Identify which cell holds the provided text, then report its (X, Y) central coordinate. 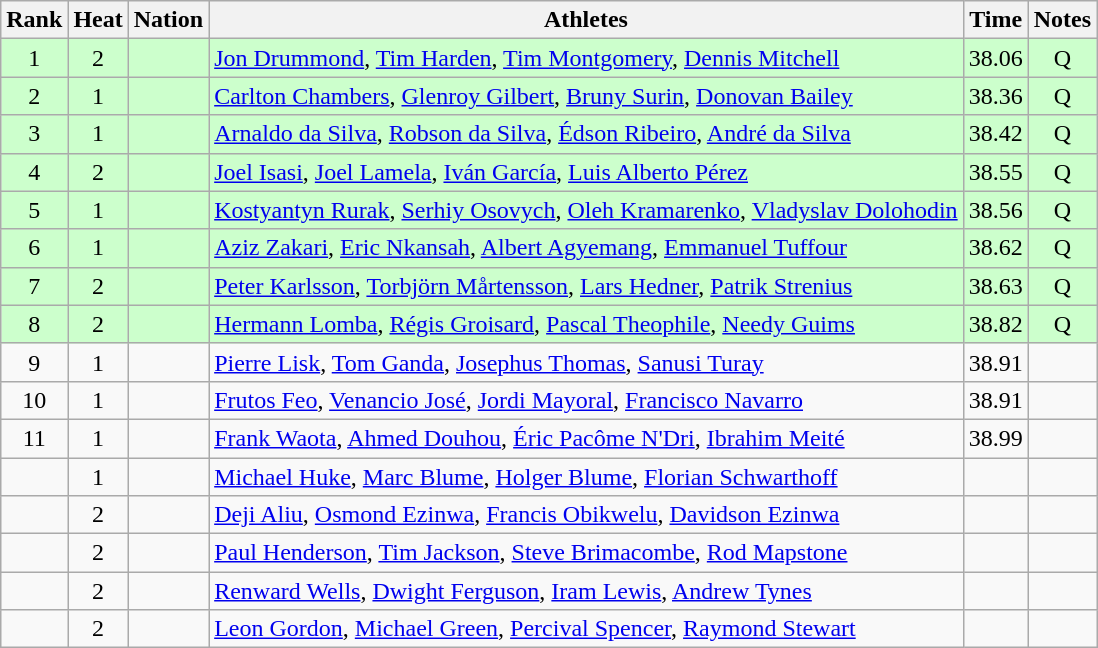
38.99 (996, 438)
Hermann Lomba, Régis Groisard, Pascal Theophile, Needy Guims (586, 324)
Renward Wells, Dwight Ferguson, Iram Lewis, Andrew Tynes (586, 591)
Athletes (586, 20)
6 (34, 248)
Rank (34, 20)
Michael Huke, Marc Blume, Holger Blume, Florian Schwarthoff (586, 477)
Aziz Zakari, Eric Nkansah, Albert Agyemang, Emmanuel Tuffour (586, 248)
Frutos Feo, Venancio José, Jordi Mayoral, Francisco Navarro (586, 400)
Deji Aliu, Osmond Ezinwa, Francis Obikwelu, Davidson Ezinwa (586, 515)
38.63 (996, 286)
38.82 (996, 324)
8 (34, 324)
38.56 (996, 210)
Arnaldo da Silva, Robson da Silva, Édson Ribeiro, André da Silva (586, 134)
38.55 (996, 172)
Notes (1062, 20)
Carlton Chambers, Glenroy Gilbert, Bruny Surin, Donovan Bailey (586, 96)
4 (34, 172)
3 (34, 134)
Jon Drummond, Tim Harden, Tim Montgomery, Dennis Mitchell (586, 58)
Joel Isasi, Joel Lamela, Iván García, Luis Alberto Pérez (586, 172)
38.06 (996, 58)
Kostyantyn Rurak, Serhiy Osovych, Oleh Kramarenko, Vladyslav Dolohodin (586, 210)
Time (996, 20)
Heat (98, 20)
9 (34, 362)
10 (34, 400)
Peter Karlsson, Torbjörn Mårtensson, Lars Hedner, Patrik Strenius (586, 286)
11 (34, 438)
Leon Gordon, Michael Green, Percival Spencer, Raymond Stewart (586, 629)
Paul Henderson, Tim Jackson, Steve Brimacombe, Rod Mapstone (586, 553)
38.62 (996, 248)
Nation (168, 20)
38.42 (996, 134)
38.36 (996, 96)
Frank Waota, Ahmed Douhou, Éric Pacôme N'Dri, Ibrahim Meité (586, 438)
7 (34, 286)
5 (34, 210)
Pierre Lisk, Tom Ganda, Josephus Thomas, Sanusi Turay (586, 362)
